Find where the given text appears and provide that cell's center as (x, y) coordinate. 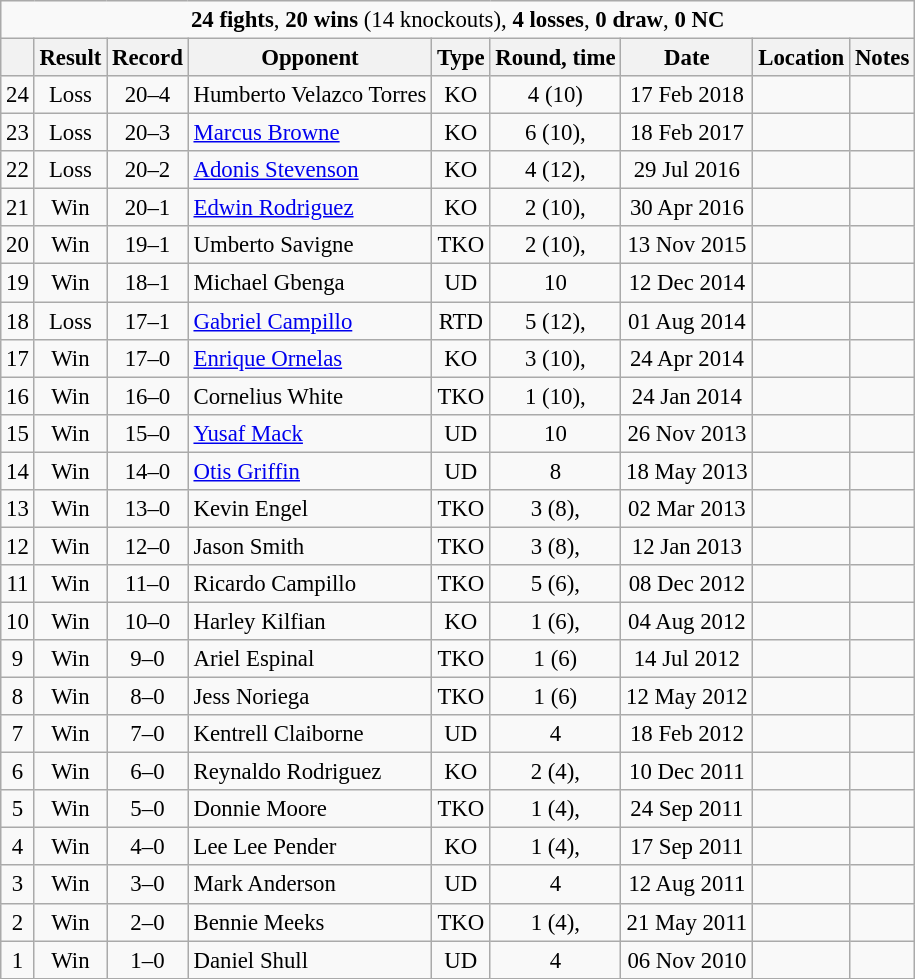
10–0 (148, 621)
4–0 (148, 847)
22 (18, 170)
18 (18, 321)
Gabriel Campillo (310, 321)
17 Feb 2018 (687, 95)
08 Dec 2012 (687, 584)
30 Apr 2016 (687, 208)
2 (4), (556, 772)
5–0 (148, 809)
Jess Noriega (310, 697)
14 (18, 471)
Reynaldo Rodriguez (310, 772)
18 Feb 2012 (687, 734)
13 Nov 2015 (687, 245)
Enrique Ornelas (310, 358)
19–1 (148, 245)
06 Nov 2010 (687, 960)
9–0 (148, 659)
12 May 2012 (687, 697)
24 (18, 95)
Yusaf Mack (310, 433)
12–0 (148, 546)
18 Feb 2017 (687, 133)
Mark Anderson (310, 885)
Michael Gbenga (310, 283)
18 May 2013 (687, 471)
Round, time (556, 58)
Result (70, 58)
24 Sep 2011 (687, 809)
3–0 (148, 885)
17–0 (148, 358)
Cornelius White (310, 396)
24 Jan 2014 (687, 396)
Harley Kilfian (310, 621)
26 Nov 2013 (687, 433)
Otis Griffin (310, 471)
Jason Smith (310, 546)
20–1 (148, 208)
5 (6), (556, 584)
4 (12), (556, 170)
1 (18, 960)
Date (687, 58)
Humberto Velazco Torres (310, 95)
21 (18, 208)
17–1 (148, 321)
13 (18, 509)
24 Apr 2014 (687, 358)
17 (18, 358)
Daniel Shull (310, 960)
24 fights, 20 wins (14 knockouts), 4 losses, 0 draw, 0 NC (458, 20)
20–4 (148, 95)
16–0 (148, 396)
5 (12), (556, 321)
11 (18, 584)
1 (10), (556, 396)
3 (18, 885)
29 Jul 2016 (687, 170)
RTD (461, 321)
15 (18, 433)
2–0 (148, 922)
Ariel Espinal (310, 659)
19 (18, 283)
14 Jul 2012 (687, 659)
15–0 (148, 433)
14–0 (148, 471)
Bennie Meeks (310, 922)
18–1 (148, 283)
7 (18, 734)
Edwin Rodriguez (310, 208)
12 Dec 2014 (687, 283)
17 Sep 2011 (687, 847)
6 (18, 772)
12 Jan 2013 (687, 546)
Ricardo Campillo (310, 584)
9 (18, 659)
13–0 (148, 509)
1–0 (148, 960)
2 (18, 922)
4 (10) (556, 95)
Opponent (310, 58)
8–0 (148, 697)
Lee Lee Pender (310, 847)
02 Mar 2013 (687, 509)
1 (6), (556, 621)
7–0 (148, 734)
Adonis Stevenson (310, 170)
16 (18, 396)
20 (18, 245)
Location (802, 58)
Donnie Moore (310, 809)
12 Aug 2011 (687, 885)
04 Aug 2012 (687, 621)
Record (148, 58)
12 (18, 546)
Notes (882, 58)
20–3 (148, 133)
Kentrell Claiborne (310, 734)
21 May 2011 (687, 922)
01 Aug 2014 (687, 321)
Kevin Engel (310, 509)
23 (18, 133)
6–0 (148, 772)
20–2 (148, 170)
Marcus Browne (310, 133)
11–0 (148, 584)
Type (461, 58)
Umberto Savigne (310, 245)
10 Dec 2011 (687, 772)
5 (18, 809)
3 (10), (556, 358)
6 (10), (556, 133)
